Detect which cell encompasses the target text, then output its [x, y] center coordinate. 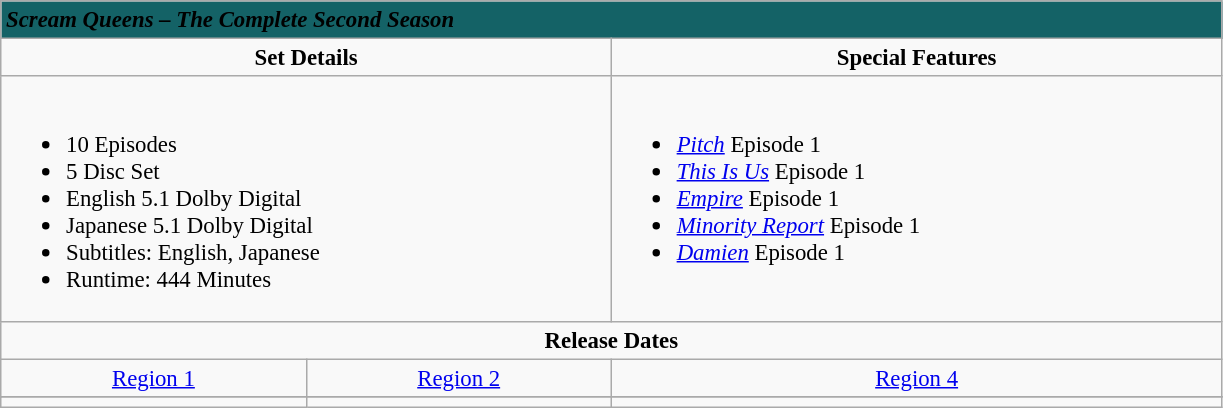
10 Episodes5 Disc SetEnglish 5.1 Dolby DigitalJapanese 5.1 Dolby DigitalSubtitles: English, JapaneseRuntime: 444 Minutes [306, 198]
Region 2 [458, 378]
Scream Queens – The Complete Second Season [612, 20]
Region 1 [154, 378]
Pitch Episode 1This Is Us Episode 1Empire Episode 1Minority Report Episode 1Damien Episode 1 [916, 198]
Release Dates [612, 340]
Special Features [916, 58]
Set Details [306, 58]
Region 4 [916, 378]
